Output the (x, y) coordinate of the center of the cell containing the given text.  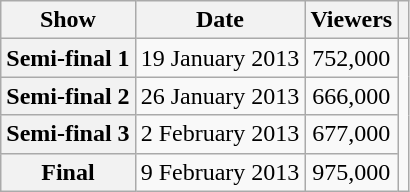
752,000 (352, 58)
19 January 2013 (220, 58)
Semi-final 2 (68, 96)
666,000 (352, 96)
Viewers (352, 20)
Semi-final 1 (68, 58)
26 January 2013 (220, 96)
Date (220, 20)
2 February 2013 (220, 134)
Final (68, 172)
Semi-final 3 (68, 134)
9 February 2013 (220, 172)
975,000 (352, 172)
677,000 (352, 134)
Show (68, 20)
